Locate the cell with the specified text and output its [X, Y] center coordinate. 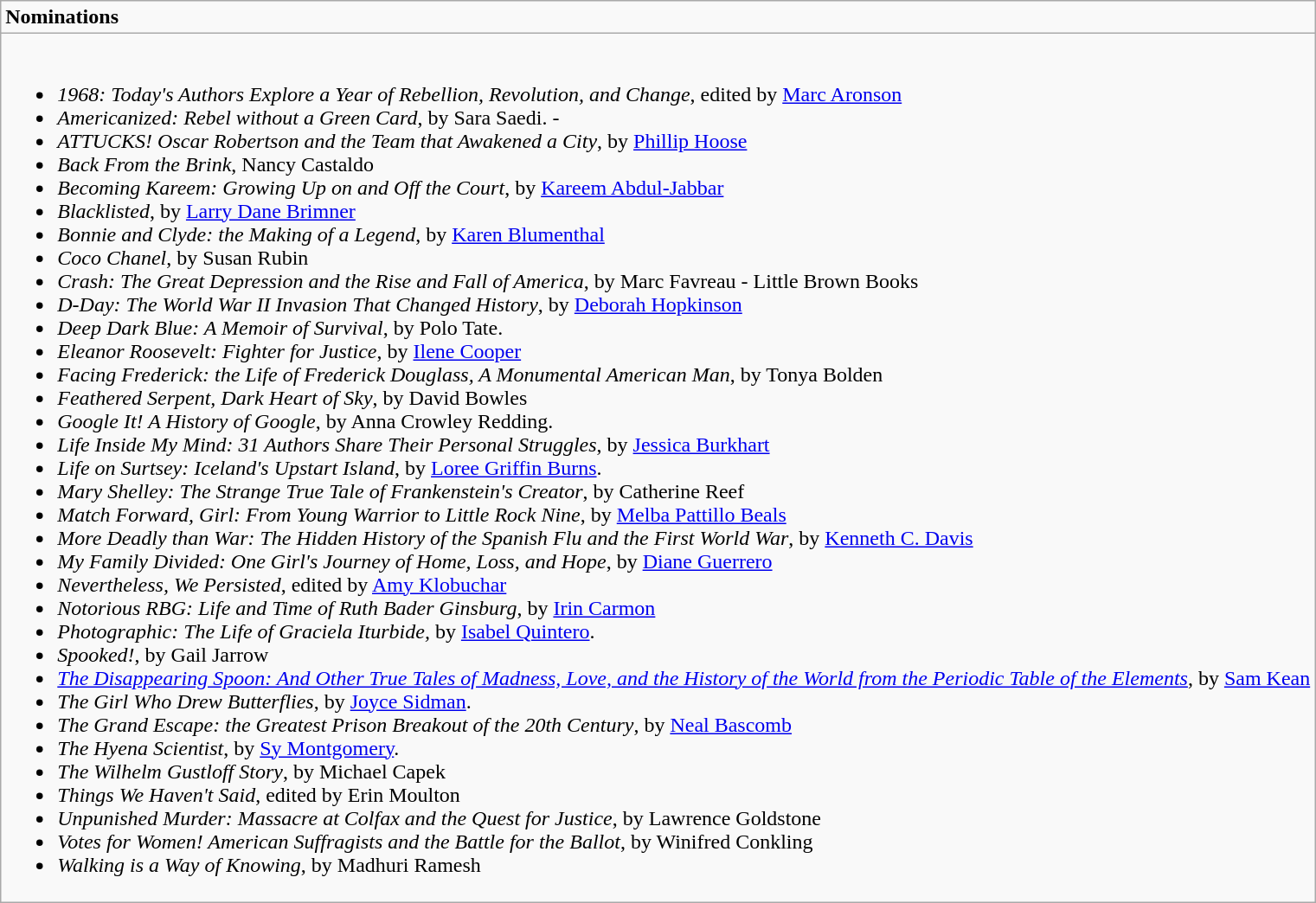
Nominations [658, 17]
